Extract the [x, y] coordinate from the center of the cell holding the provided text.  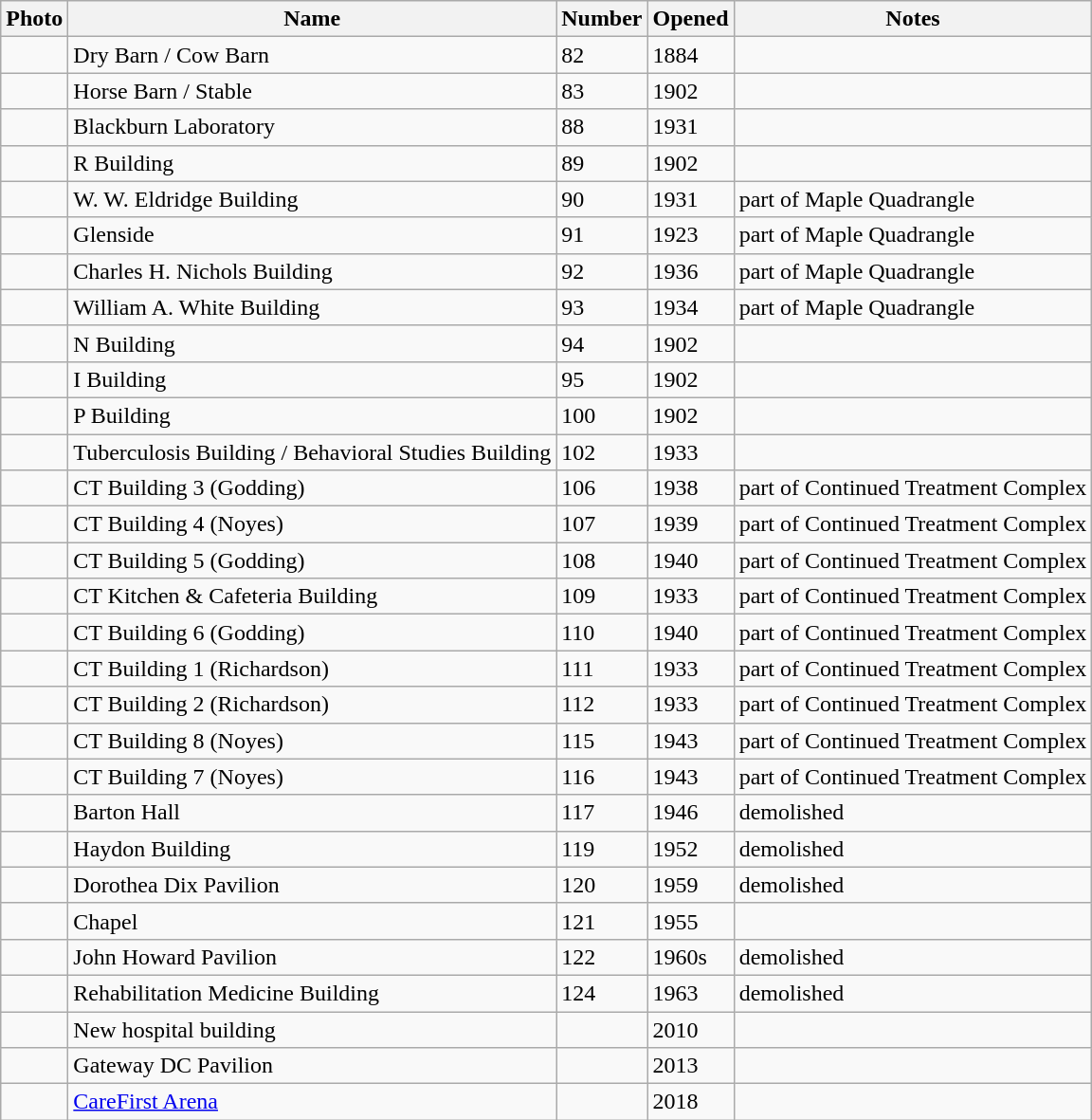
CT Building 2 (Richardson) [313, 705]
CT Building 3 (Godding) [313, 488]
1952 [690, 849]
I Building [313, 379]
Blackburn Laboratory [313, 127]
107 [602, 524]
New hospital building [313, 1029]
1960s [690, 957]
102 [602, 452]
1934 [690, 307]
CT Building 7 (Noyes) [313, 777]
Chapel [313, 921]
Name [313, 19]
106 [602, 488]
Dry Barn / Cow Barn [313, 55]
90 [602, 199]
Notes [913, 19]
112 [602, 705]
Rehabilitation Medicine Building [313, 993]
Gateway DC Pavilion [313, 1066]
William A. White Building [313, 307]
Number [602, 19]
1946 [690, 813]
1955 [690, 921]
2018 [690, 1102]
Dorothea Dix Pavilion [313, 885]
1923 [690, 235]
88 [602, 127]
1963 [690, 993]
89 [602, 163]
1939 [690, 524]
CT Building 8 (Noyes) [313, 741]
P Building [313, 415]
Opened [690, 19]
117 [602, 813]
119 [602, 849]
2013 [690, 1066]
2010 [690, 1029]
Barton Hall [313, 813]
John Howard Pavilion [313, 957]
116 [602, 777]
1959 [690, 885]
CT Building 4 (Noyes) [313, 524]
CT Building 5 (Godding) [313, 560]
CT Building 6 (Godding) [313, 633]
109 [602, 597]
100 [602, 415]
W. W. Eldridge Building [313, 199]
111 [602, 669]
CT Kitchen & Cafeteria Building [313, 597]
Charles H. Nichols Building [313, 271]
CT Building 1 (Richardson) [313, 669]
82 [602, 55]
92 [602, 271]
110 [602, 633]
93 [602, 307]
Glenside [313, 235]
N Building [313, 343]
95 [602, 379]
Haydon Building [313, 849]
121 [602, 921]
124 [602, 993]
108 [602, 560]
R Building [313, 163]
CareFirst Arena [313, 1102]
115 [602, 741]
Photo [34, 19]
120 [602, 885]
Horse Barn / Stable [313, 91]
91 [602, 235]
1936 [690, 271]
94 [602, 343]
122 [602, 957]
1938 [690, 488]
83 [602, 91]
1884 [690, 55]
Tuberculosis Building / Behavioral Studies Building [313, 452]
